For the text-containing cell, return its midpoint in (x, y) coordinate format. 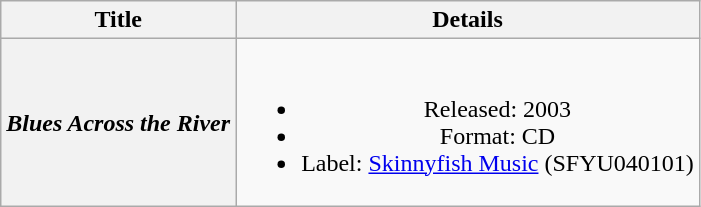
Blues Across the River (118, 122)
Details (468, 20)
Title (118, 20)
Released: 2003Format: CDLabel: Skinnyfish Music (SFYU040101) (468, 122)
